Find where the given text appears and provide that cell's center as [X, Y] coordinate. 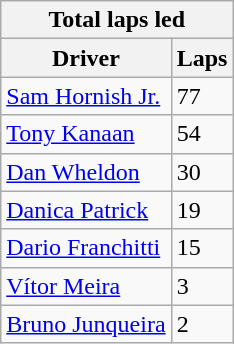
Dan Wheldon [86, 172]
Danica Patrick [86, 210]
3 [202, 286]
Total laps led [117, 20]
19 [202, 210]
Driver [86, 58]
Laps [202, 58]
54 [202, 134]
30 [202, 172]
15 [202, 248]
Vítor Meira [86, 286]
Bruno Junqueira [86, 324]
Sam Hornish Jr. [86, 96]
77 [202, 96]
2 [202, 324]
Tony Kanaan [86, 134]
Dario Franchitti [86, 248]
